Return [x, y] of the center of cell containing provided text 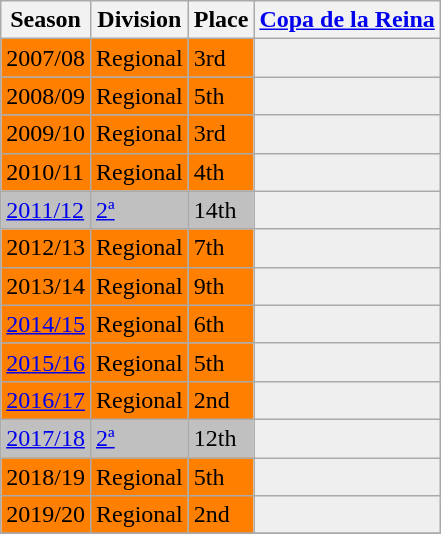
Division [139, 20]
4th [221, 172]
6th [221, 324]
2010/11 [46, 172]
2011/12 [46, 210]
14th [221, 210]
2008/09 [46, 96]
Copa de la Reina [347, 20]
2012/13 [46, 248]
Place [221, 20]
Season [46, 20]
7th [221, 248]
9th [221, 286]
2019/20 [46, 515]
12th [221, 438]
2007/08 [46, 58]
2016/17 [46, 400]
2009/10 [46, 134]
2018/19 [46, 477]
2015/16 [46, 362]
2014/15 [46, 324]
2013/14 [46, 286]
2017/18 [46, 438]
